Output the [x, y] coordinate of the center of the cell containing the given text.  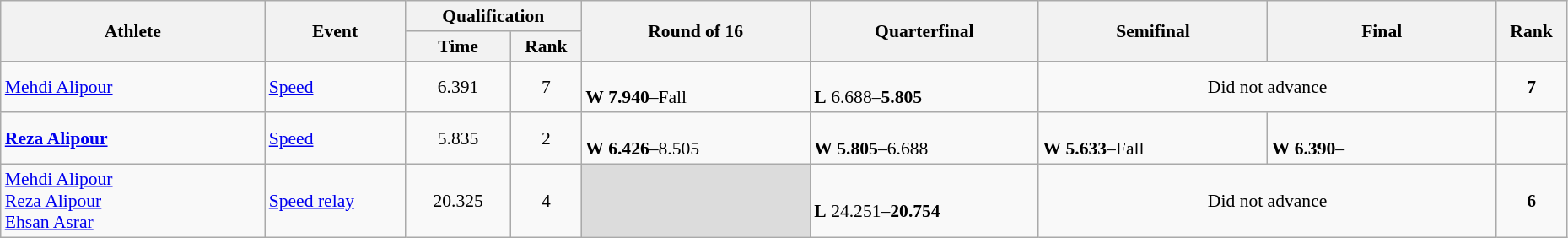
20.325 [459, 201]
W 5.805–6.688 [924, 138]
L 24.251–20.754 [924, 201]
6.391 [459, 86]
2 [547, 138]
6 [1532, 201]
Mehdi Alipour [133, 86]
5.835 [459, 138]
Mehdi AlipourReza AlipourEhsan Asrar [133, 201]
Time [459, 46]
4 [547, 201]
W 5.633–Fall [1152, 138]
Athlete [133, 30]
Round of 16 [695, 30]
Qualification [494, 16]
L 6.688–5.805 [924, 86]
Speed relay [336, 201]
W 6.426–8.505 [695, 138]
Quarterfinal [924, 30]
Final [1382, 30]
W 6.390– [1382, 138]
W 7.940–Fall [695, 86]
Semifinal [1152, 30]
Event [336, 30]
Reza Alipour [133, 138]
